Locate the cell with the specified text and output its [x, y] center coordinate. 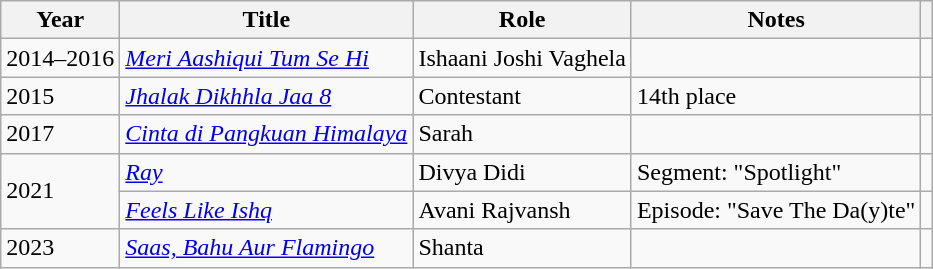
Sarah [522, 134]
2014–2016 [60, 58]
Title [266, 20]
Saas, Bahu Aur Flamingo [266, 248]
Ishaani Joshi Vaghela [522, 58]
Shanta [522, 248]
Jhalak Dikhhla Jaa 8 [266, 96]
Ray [266, 172]
Episode: "Save The Da(y)te" [776, 210]
Year [60, 20]
Feels Like Ishq [266, 210]
Role [522, 20]
2017 [60, 134]
Avani Rajvansh [522, 210]
Contestant [522, 96]
Segment: "Spotlight" [776, 172]
2021 [60, 191]
2015 [60, 96]
Meri Aashiqui Tum Se Hi [266, 58]
Notes [776, 20]
Cinta di Pangkuan Himalaya [266, 134]
2023 [60, 248]
14th place [776, 96]
Divya Didi [522, 172]
